Identify which cell holds the provided text, then report its (X, Y) central coordinate. 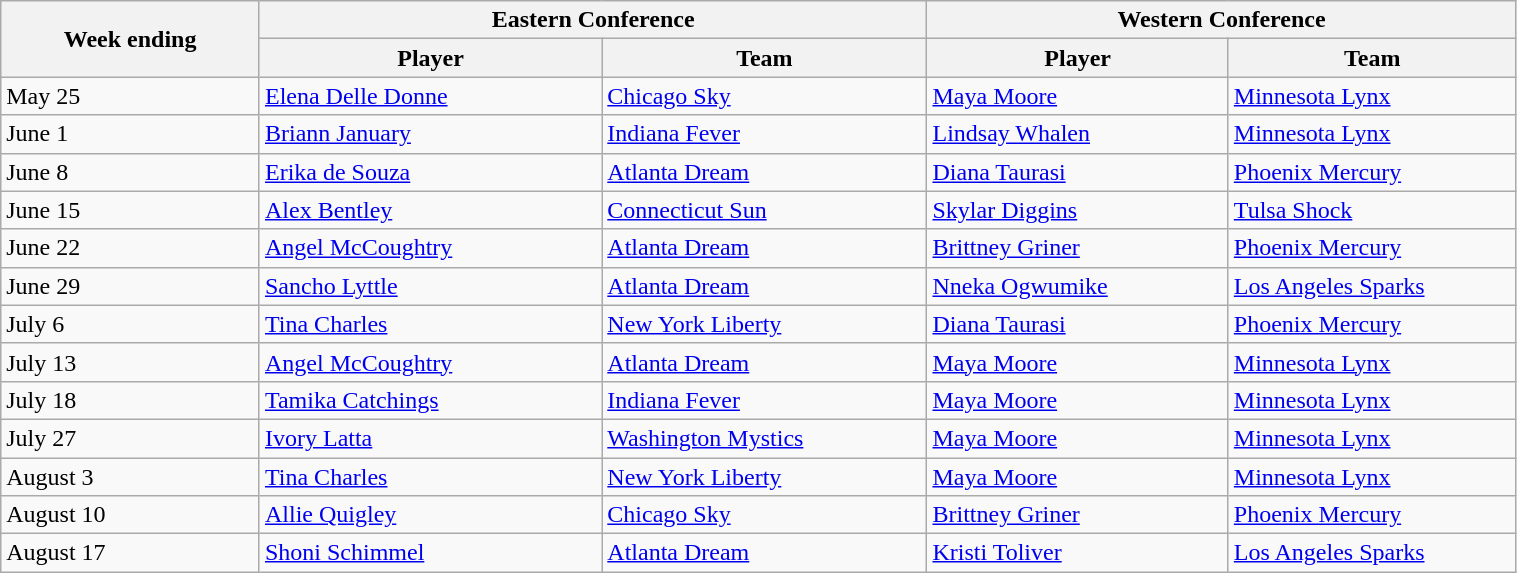
Western Conference (1222, 20)
August 17 (130, 553)
July 6 (130, 324)
Nneka Ogwumike (1078, 286)
Lindsay Whalen (1078, 134)
July 18 (130, 400)
Alex Bentley (430, 210)
Sancho Lyttle (430, 286)
June 8 (130, 172)
May 25 (130, 96)
Kristi Toliver (1078, 553)
June 1 (130, 134)
Briann January (430, 134)
June 15 (130, 210)
Tamika Catchings (430, 400)
Ivory Latta (430, 438)
Connecticut Sun (764, 210)
Washington Mystics (764, 438)
July 13 (130, 362)
June 22 (130, 248)
Erika de Souza (430, 172)
July 27 (130, 438)
June 29 (130, 286)
Elena Delle Donne (430, 96)
Tulsa Shock (1372, 210)
Skylar Diggins (1078, 210)
Allie Quigley (430, 515)
Eastern Conference (593, 20)
August 10 (130, 515)
Week ending (130, 39)
Shoni Schimmel (430, 553)
August 3 (130, 477)
